Output the (X, Y) coordinate of the center of the cell containing the given text.  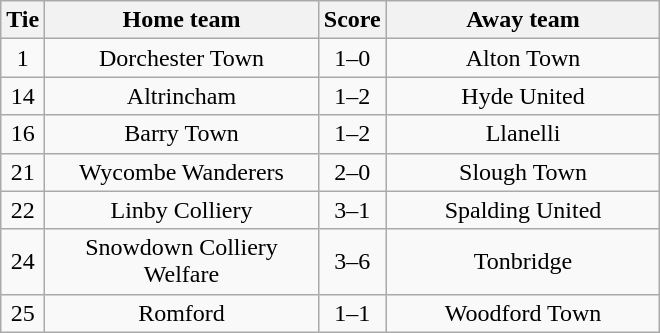
1–1 (352, 313)
Wycombe Wanderers (182, 172)
16 (23, 134)
Linby Colliery (182, 210)
Hyde United (523, 96)
Away team (523, 20)
1–0 (352, 58)
Woodford Town (523, 313)
3–6 (352, 262)
21 (23, 172)
1 (23, 58)
2–0 (352, 172)
3–1 (352, 210)
Altrincham (182, 96)
Slough Town (523, 172)
Alton Town (523, 58)
22 (23, 210)
Tie (23, 20)
Spalding United (523, 210)
24 (23, 262)
Home team (182, 20)
Score (352, 20)
25 (23, 313)
Romford (182, 313)
Dorchester Town (182, 58)
Tonbridge (523, 262)
14 (23, 96)
Llanelli (523, 134)
Barry Town (182, 134)
Snowdown Colliery Welfare (182, 262)
